Provide the (X, Y) coordinate of the cell's center where the given text is located.  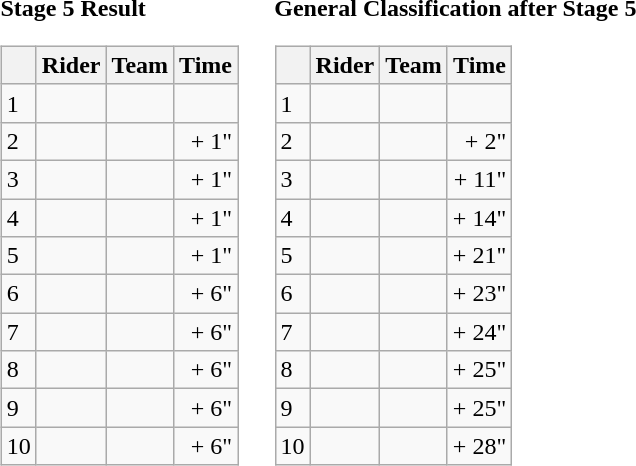
+ 2" (479, 141)
+ 28" (479, 446)
+ 14" (479, 217)
+ 11" (479, 179)
+ 21" (479, 256)
+ 23" (479, 294)
+ 24" (479, 332)
